Return the (x, y) coordinate for the center point of the cell that contains the specified text.  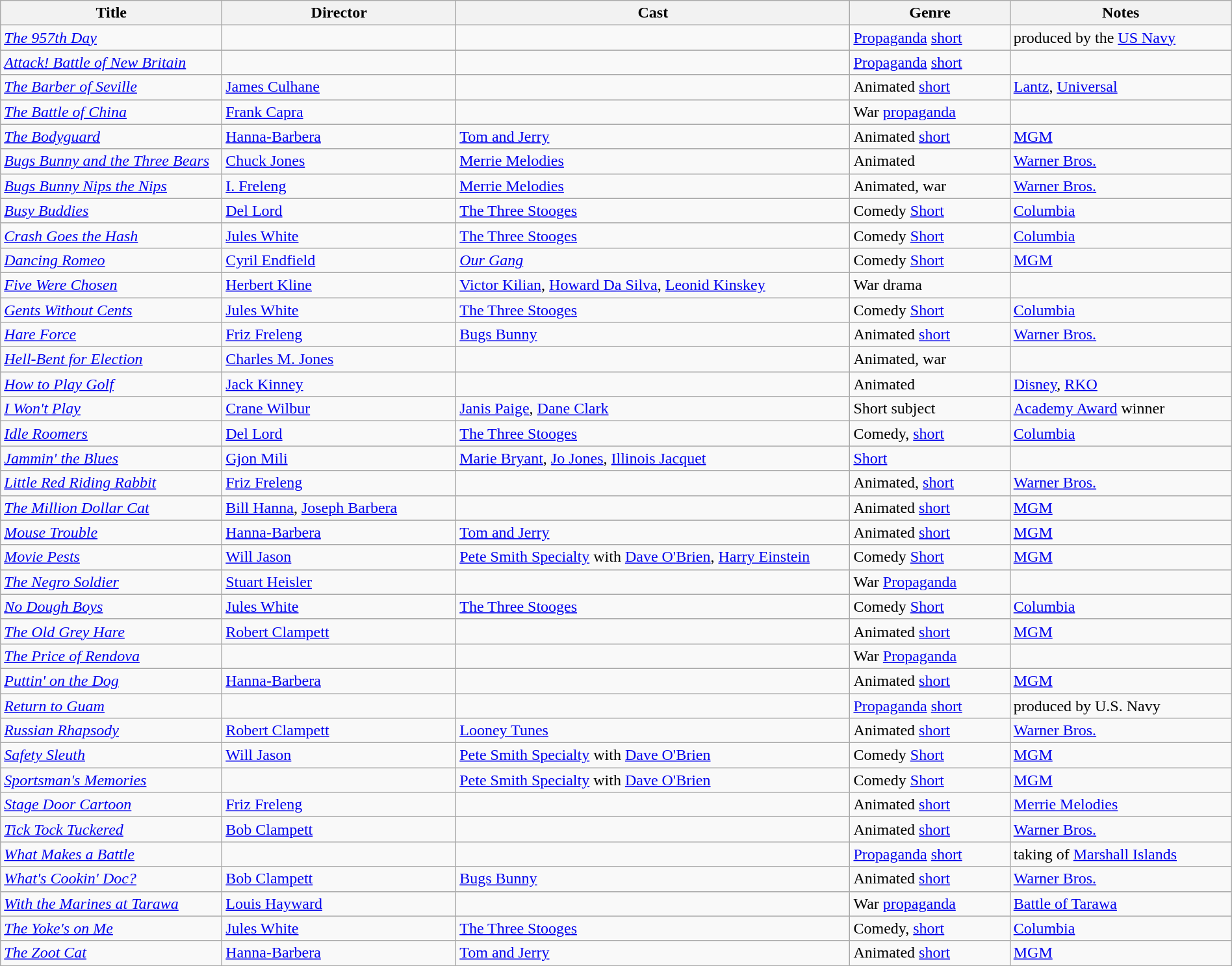
How to Play Golf (112, 384)
The Zoot Cat (112, 953)
Victor Kilian, Howard Da Silva, Leonid Kinskey (653, 285)
Safety Sleuth (112, 755)
Bugs Bunny Nips the Nips (112, 186)
taking of Marshall Islands (1120, 854)
Idle Roomers (112, 434)
Disney, RKO (1120, 384)
Battle of Tarawa (1120, 904)
Charles M. Jones (339, 359)
I Won't Play (112, 409)
Little Red Riding Rabbit (112, 483)
Five Were Chosen (112, 285)
What Makes a Battle (112, 854)
What's Cookin' Doc? (112, 879)
Sportsman's Memories (112, 780)
James Culhane (339, 87)
Gents Without Cents (112, 310)
The Price of Rendova (112, 656)
Looney Tunes (653, 731)
Title (112, 13)
Herbert Kline (339, 285)
Dancing Romeo (112, 260)
The Yoke's on Me (112, 928)
Notes (1120, 13)
Academy Award winner (1120, 409)
Short subject (930, 409)
Tick Tock Tuckered (112, 829)
Marie Bryant, Jo Jones, Illinois Jacquet (653, 458)
I. Freleng (339, 186)
Frank Capra (339, 112)
The Battle of China (112, 112)
Short (930, 458)
Bugs Bunny and the Three Bears (112, 161)
Hell-Bent for Election (112, 359)
produced by the US Navy (1120, 38)
Attack! Battle of New Britain (112, 62)
Crash Goes the Hash (112, 235)
The Old Grey Hare (112, 631)
The Negro Soldier (112, 582)
Lantz, Universal (1120, 87)
Cast (653, 13)
The Million Dollar Cat (112, 508)
Return to Guam (112, 705)
Louis Hayward (339, 904)
Genre (930, 13)
Stage Door Cartoon (112, 805)
Bill Hanna, Joseph Barbera (339, 508)
Movie Pests (112, 557)
Mouse Trouble (112, 532)
With the Marines at Tarawa (112, 904)
Russian Rhapsody (112, 731)
No Dough Boys (112, 607)
Hare Force (112, 335)
produced by U.S. Navy (1120, 705)
Cyril Endfield (339, 260)
Our Gang (653, 260)
Janis Paige, Dane Clark (653, 409)
Pete Smith Specialty with Dave O'Brien, Harry Einstein (653, 557)
Director (339, 13)
Jack Kinney (339, 384)
Jammin' the Blues (112, 458)
The Barber of Seville (112, 87)
Animated, short (930, 483)
Chuck Jones (339, 161)
Gjon Mili (339, 458)
Busy Buddies (112, 211)
War drama (930, 285)
Stuart Heisler (339, 582)
Puttin' on the Dog (112, 681)
Crane Wilbur (339, 409)
The 957th Day (112, 38)
The Bodyguard (112, 137)
